Detect which cell encompasses the target text, then output its [x, y] center coordinate. 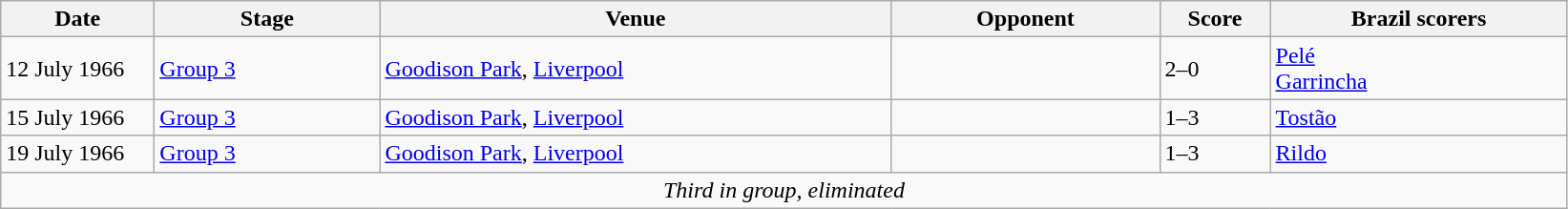
Score [1215, 19]
Third in group, eliminated [784, 190]
15 July 1966 [78, 117]
Stage [267, 19]
Brazil scorers [1418, 19]
Tostão [1418, 117]
2–0 [1215, 69]
19 July 1966 [78, 154]
Opponent [1025, 19]
Venue [636, 19]
Pelé Garrincha [1418, 69]
Date [78, 19]
12 July 1966 [78, 69]
Rildo [1418, 154]
